Capture the cell that displays the provided text and extract its [x, y] central coordinate. 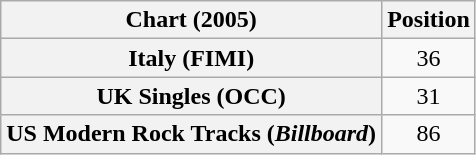
UK Singles (OCC) [192, 96]
Chart (2005) [192, 20]
36 [429, 58]
86 [429, 134]
Position [429, 20]
Italy (FIMI) [192, 58]
US Modern Rock Tracks (Billboard) [192, 134]
31 [429, 96]
